Search for the cell housing the specified text and yield its (X, Y) center coordinate. 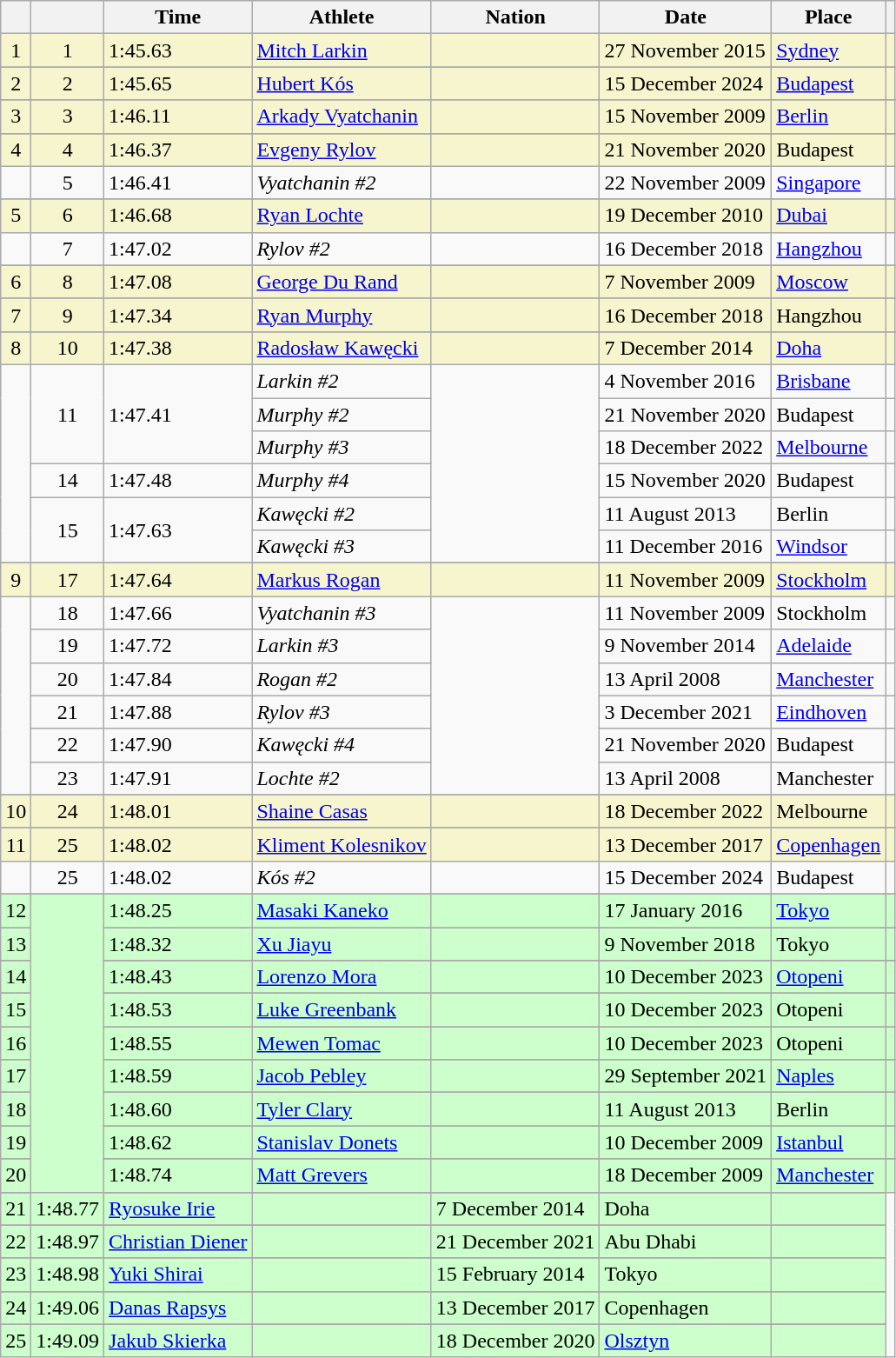
27 November 2015 (686, 50)
15 November 2009 (686, 116)
18 December 2009 (686, 1175)
Naples (829, 1076)
22 November 2009 (686, 183)
Evgeny Rylov (342, 150)
1:47.63 (178, 530)
Tyler Clary (342, 1109)
1:48.60 (178, 1109)
Vyatchanin #3 (342, 613)
Hubert Kós (342, 83)
1:47.38 (178, 348)
Athlete (342, 17)
12 (16, 910)
Masaki Kaneko (342, 910)
Singapore (829, 183)
1:47.84 (178, 679)
1:48.55 (178, 1043)
1:49.09 (68, 1341)
Kawęcki #4 (342, 745)
1:48.43 (178, 977)
1:46.68 (178, 216)
George Du Rand (342, 282)
1:47.91 (178, 778)
1:48.98 (68, 1275)
Kawęcki #2 (342, 514)
1:47.88 (178, 712)
Ryan Murphy (342, 315)
Nation (515, 17)
1:47.72 (178, 646)
Stanislav Donets (342, 1142)
Eindhoven (829, 712)
1:45.63 (178, 50)
Markus Rogan (342, 580)
Kós #2 (342, 877)
Radosław Kawęcki (342, 348)
Olsztyn (686, 1341)
1:48.32 (178, 943)
10 December 2009 (686, 1142)
29 September 2021 (686, 1076)
Mitch Larkin (342, 50)
Place (829, 17)
1:48.62 (178, 1142)
Shaine Casas (342, 811)
Rylov #2 (342, 249)
1:49.06 (68, 1308)
1:48.53 (178, 1010)
7 November 2009 (686, 282)
9 November 2018 (686, 943)
Jacob Pebley (342, 1076)
Luke Greenbank (342, 1010)
9 November 2014 (686, 646)
Kliment Kolesnikov (342, 844)
Larkin #2 (342, 381)
Murphy #4 (342, 481)
1:47.66 (178, 613)
1:47.64 (178, 580)
Rylov #3 (342, 712)
Danas Rapsys (178, 1308)
1:48.25 (178, 910)
1:48.97 (68, 1242)
Jakub Skierka (178, 1341)
Sydney (829, 50)
16 (16, 1043)
Moscow (829, 282)
21 December 2021 (515, 1242)
Larkin #3 (342, 646)
15 November 2020 (686, 481)
Christian Diener (178, 1242)
1:48.59 (178, 1076)
Matt Grevers (342, 1175)
Abu Dhabi (686, 1242)
1:48.74 (178, 1175)
Murphy #3 (342, 448)
Yuki Shirai (178, 1275)
18 December 2020 (515, 1341)
13 (16, 943)
Istanbul (829, 1142)
Lochte #2 (342, 778)
Arkady Vyatchanin (342, 116)
19 December 2010 (686, 216)
1:47.90 (178, 745)
11 December 2016 (686, 547)
1:46.11 (178, 116)
1:47.02 (178, 249)
1:48.01 (178, 811)
Ryan Lochte (342, 216)
3 December 2021 (686, 712)
Xu Jiayu (342, 943)
1:45.65 (178, 83)
Lorenzo Mora (342, 977)
Mewen Tomac (342, 1043)
Time (178, 17)
4 November 2016 (686, 381)
Murphy #2 (342, 415)
1:47.34 (178, 315)
1:47.41 (178, 414)
1:46.37 (178, 150)
1:47.08 (178, 282)
1:48.77 (68, 1208)
1:47.48 (178, 481)
15 February 2014 (515, 1275)
Dubai (829, 216)
Vyatchanin #2 (342, 183)
Kawęcki #3 (342, 547)
Adelaide (829, 646)
Date (686, 17)
Brisbane (829, 381)
17 January 2016 (686, 910)
Ryosuke Irie (178, 1208)
1:46.41 (178, 183)
Rogan #2 (342, 679)
Windsor (829, 547)
